Capture the cell that displays the provided text and extract its [X, Y] central coordinate. 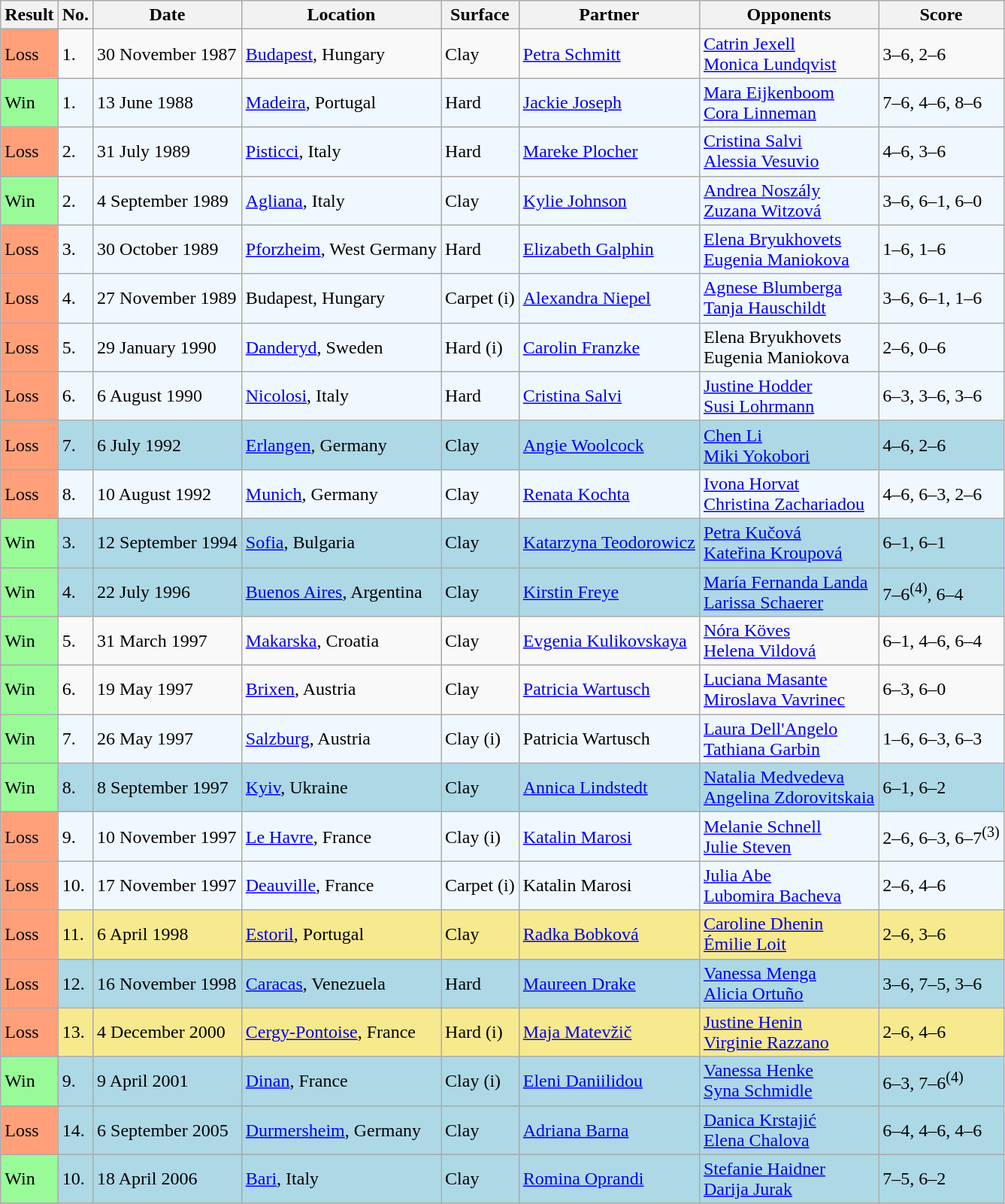
31 July 1989 [168, 152]
17 November 1997 [168, 886]
Mareke Plocher [609, 152]
Kirstin Freye [609, 591]
Natalia Medvedeva Angelina Zdorovitskaia [789, 788]
Buenos Aires, Argentina [341, 591]
Erlangen, Germany [341, 445]
Nóra Köves Helena Vildová [789, 641]
Salzburg, Austria [341, 738]
Surface [480, 15]
Luciana Masante Miroslava Vavrinec [789, 690]
29 January 1990 [168, 347]
Maja Matevžič [609, 1032]
Brixen, Austria [341, 690]
Danderyd, Sweden [341, 347]
Petra Kučová Kateřina Kroupová [789, 543]
Elizabeth Galphin [609, 250]
7–6, 4–6, 8–6 [941, 102]
Evgenia Kulikovskaya [609, 641]
13 June 1988 [168, 102]
6–1, 4–6, 6–4 [941, 641]
Date [168, 15]
6–4, 4–6, 4–6 [941, 1130]
2–6, 0–6 [941, 347]
Radka Bobková [609, 934]
Cristina Salvi [609, 396]
Agliana, Italy [341, 200]
Pisticci, Italy [341, 152]
6–3, 7–6(4) [941, 1081]
4–6, 6–3, 2–6 [941, 493]
Chen Li Miki Yokobori [789, 445]
Angie Woolcock [609, 445]
Katarzyna Teodorowicz [609, 543]
Deauville, France [341, 886]
Sofia, Bulgaria [341, 543]
Renata Kochta [609, 493]
Annica Lindstedt [609, 788]
6 August 1990 [168, 396]
María Fernanda Landa Larissa Schaerer [789, 591]
Andrea Noszály Zuzana Witzová [789, 200]
Carolin Franzke [609, 347]
Adriana Barna [609, 1130]
4 December 2000 [168, 1032]
31 March 1997 [168, 641]
Romina Oprandi [609, 1179]
Danica Krstajić Elena Chalova [789, 1130]
4 September 1989 [168, 200]
Mara Eijkenboom Cora Linneman [789, 102]
Petra Schmitt [609, 54]
6–3, 3–6, 3–6 [941, 396]
2–6, 6–3, 6–7(3) [941, 836]
Caracas, Venezuela [341, 984]
Nicolosi, Italy [341, 396]
Julia Abe Lubomira Bacheva [789, 886]
Dinan, France [341, 1081]
Vanessa Henke Syna Schmidle [789, 1081]
12 September 1994 [168, 543]
Opponents [789, 15]
Cergy-Pontoise, France [341, 1032]
7–6(4), 6–4 [941, 591]
Alexandra Niepel [609, 298]
27 November 1989 [168, 298]
Caroline Dhenin Émilie Loit [789, 934]
Justine Henin Virginie Razzano [789, 1032]
Location [341, 15]
Agnese Blumberga Tanja Hauschildt [789, 298]
Kyiv, Ukraine [341, 788]
Maureen Drake [609, 984]
1–6, 1–6 [941, 250]
Cristina Salvi Alessia Vesuvio [789, 152]
Result [29, 15]
Melanie Schnell Julie Steven [789, 836]
1–6, 6–3, 6–3 [941, 738]
Pforzheim, West Germany [341, 250]
Justine Hodder Susi Lohrmann [789, 396]
Ivona Horvat Christina Zachariadou [789, 493]
19 May 1997 [168, 690]
9 April 2001 [168, 1081]
Munich, Germany [341, 493]
6 April 1998 [168, 934]
7–5, 6–2 [941, 1179]
Bari, Italy [341, 1179]
Stefanie Haidner Darija Jurak [789, 1179]
Partner [609, 15]
6–1, 6–1 [941, 543]
Score [941, 15]
3–6, 7–5, 3–6 [941, 984]
10 November 1997 [168, 836]
3–6, 2–6 [941, 54]
4–6, 3–6 [941, 152]
11. [75, 934]
Jackie Joseph [609, 102]
8 September 1997 [168, 788]
10 August 1992 [168, 493]
Makarska, Croatia [341, 641]
30 October 1989 [168, 250]
2–6, 3–6 [941, 934]
13. [75, 1032]
6 September 2005 [168, 1130]
Catrin Jexell Monica Lundqvist [789, 54]
Kylie Johnson [609, 200]
6–3, 6–0 [941, 690]
No. [75, 15]
Le Havre, France [341, 836]
26 May 1997 [168, 738]
Madeira, Portugal [341, 102]
Estoril, Portugal [341, 934]
4–6, 2–6 [941, 445]
Vanessa Menga Alicia Ortuño [789, 984]
3–6, 6–1, 6–0 [941, 200]
18 April 2006 [168, 1179]
22 July 1996 [168, 591]
3–6, 6–1, 1–6 [941, 298]
14. [75, 1130]
Eleni Daniilidou [609, 1081]
6–1, 6–2 [941, 788]
12. [75, 984]
Durmersheim, Germany [341, 1130]
Laura Dell'Angelo Tathiana Garbin [789, 738]
30 November 1987 [168, 54]
16 November 1998 [168, 984]
6 July 1992 [168, 445]
